From the cell containing the given text, extract its center point as (x, y) coordinate. 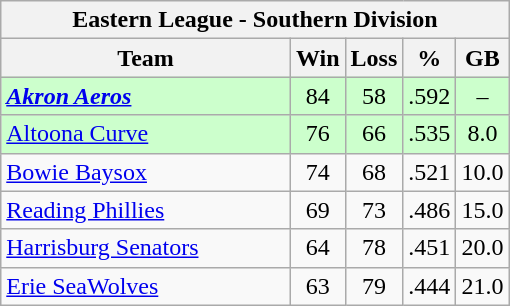
Altoona Curve (146, 134)
73 (374, 210)
8.0 (482, 134)
.486 (430, 210)
84 (318, 96)
Eastern League - Southern Division (255, 20)
64 (318, 248)
68 (374, 172)
Loss (374, 58)
– (482, 96)
63 (318, 286)
.451 (430, 248)
Erie SeaWolves (146, 286)
15.0 (482, 210)
10.0 (482, 172)
.592 (430, 96)
Win (318, 58)
.444 (430, 286)
.521 (430, 172)
Team (146, 58)
20.0 (482, 248)
Akron Aeros (146, 96)
21.0 (482, 286)
Bowie Baysox (146, 172)
74 (318, 172)
.535 (430, 134)
69 (318, 210)
Reading Phillies (146, 210)
Harrisburg Senators (146, 248)
GB (482, 58)
79 (374, 286)
78 (374, 248)
58 (374, 96)
66 (374, 134)
76 (318, 134)
% (430, 58)
